Provide the (x, y) coordinate of the cell's center where the given text is located.  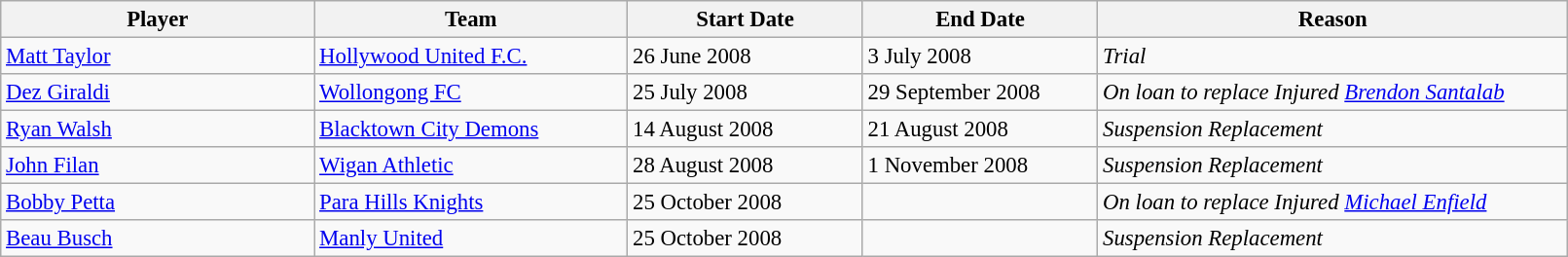
Beau Busch (158, 239)
26 June 2008 (746, 56)
25 July 2008 (746, 92)
3 July 2008 (980, 56)
Reason (1333, 19)
Start Date (746, 19)
Team (471, 19)
1 November 2008 (980, 165)
Ryan Walsh (158, 129)
Hollywood United F.C. (471, 56)
29 September 2008 (980, 92)
21 August 2008 (980, 129)
Para Hills Knights (471, 202)
End Date (980, 19)
Manly United (471, 239)
Wigan Athletic (471, 165)
Bobby Petta (158, 202)
Wollongong FC (471, 92)
Dez Giraldi (158, 92)
On loan to replace Injured Michael Enfield (1333, 202)
28 August 2008 (746, 165)
Blacktown City Demons (471, 129)
John Filan (158, 165)
Trial (1333, 56)
On loan to replace Injured Brendon Santalab (1333, 92)
Player (158, 19)
14 August 2008 (746, 129)
Matt Taylor (158, 56)
